Extract the [X, Y] coordinate from the center of the cell holding the provided text.  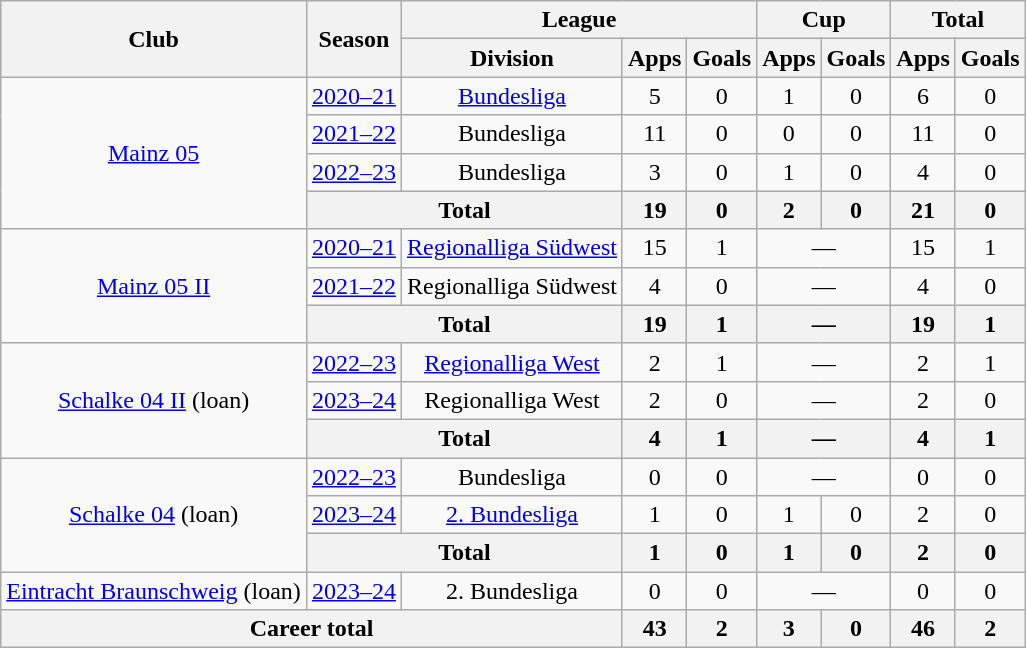
Schalke 04 II (loan) [154, 400]
Schalke 04 (loan) [154, 515]
5 [654, 96]
Mainz 05 [154, 153]
21 [923, 210]
Club [154, 39]
Eintracht Braunschweig (loan) [154, 591]
43 [654, 629]
46 [923, 629]
Division [512, 58]
Mainz 05 II [154, 286]
Cup [824, 20]
Season [354, 39]
League [578, 20]
Career total [312, 629]
6 [923, 96]
